Pinpoint the cell where the given text exists, returning its (X, Y) midpoint coordinate. 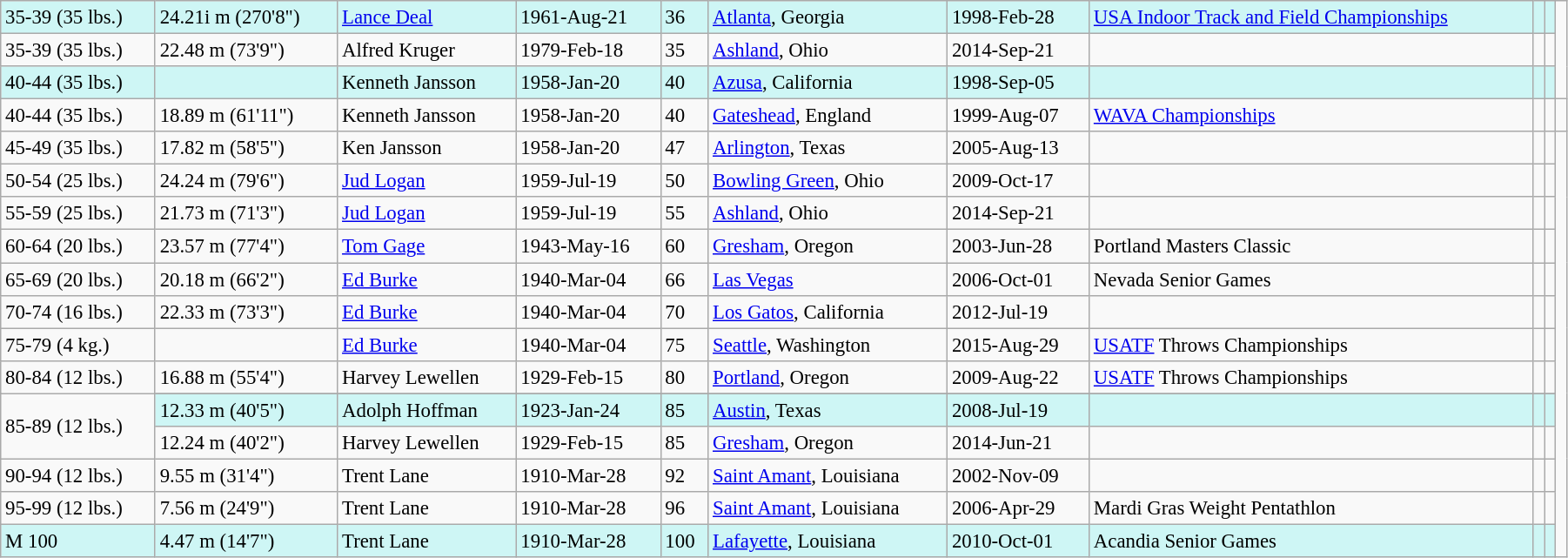
75-79 (4 kg.) (78, 345)
55 (684, 213)
2014-Jun-21 (1018, 443)
Las Vegas (828, 279)
2010-Oct-01 (1018, 541)
Arlington, Texas (828, 148)
Mardi Gras Weight Pentathlon (1311, 508)
66 (684, 279)
60 (684, 246)
80-84 (12 lbs.) (78, 377)
95-99 (12 lbs.) (78, 508)
Atlanta, Georgia (828, 17)
21.73 m (71'3") (245, 213)
50 (684, 181)
2009-Oct-17 (1018, 181)
17.82 m (58'5") (245, 148)
1998-Feb-28 (1018, 17)
16.88 m (55'4") (245, 377)
2005-Aug-13 (1018, 148)
Acandia Senior Games (1311, 541)
50-54 (25 lbs.) (78, 181)
Portland, Oregon (828, 377)
2008-Jul-19 (1018, 410)
20.18 m (66'2") (245, 279)
1979-Feb-18 (588, 50)
12.24 m (40'2") (245, 443)
Lance Deal (426, 17)
4.47 m (14'7") (245, 541)
1961-Aug-21 (588, 17)
1998-Sep-05 (1018, 83)
65-69 (20 lbs.) (78, 279)
45-49 (35 lbs.) (78, 148)
24.24 m (79'6") (245, 181)
Ken Jansson (426, 148)
22.48 m (73'9") (245, 50)
1943-May-16 (588, 246)
2012-Jul-19 (1018, 312)
1999-Aug-07 (1018, 116)
70 (684, 312)
Gateshead, England (828, 116)
Adolph Hoffman (426, 410)
75 (684, 345)
92 (684, 475)
18.89 m (61'11") (245, 116)
85-89 (12 lbs.) (78, 427)
M 100 (78, 541)
2006-Oct-01 (1018, 279)
Lafayette, Louisiana (828, 541)
USA Indoor Track and Field Championships (1311, 17)
Portland Masters Classic (1311, 246)
2006-Apr-29 (1018, 508)
2015-Aug-29 (1018, 345)
Austin, Texas (828, 410)
90-94 (12 lbs.) (78, 475)
12.33 m (40'5") (245, 410)
23.57 m (77'4") (245, 246)
Bowling Green, Ohio (828, 181)
Azusa, California (828, 83)
96 (684, 508)
Nevada Senior Games (1311, 279)
47 (684, 148)
2003-Jun-28 (1018, 246)
2002-Nov-09 (1018, 475)
Tom Gage (426, 246)
Alfred Kruger (426, 50)
70-74 (16 lbs.) (78, 312)
1923-Jan-24 (588, 410)
22.33 m (73'3") (245, 312)
100 (684, 541)
80 (684, 377)
36 (684, 17)
55-59 (25 lbs.) (78, 213)
35 (684, 50)
7.56 m (24'9") (245, 508)
60-64 (20 lbs.) (78, 246)
Los Gatos, California (828, 312)
9.55 m (31'4") (245, 475)
24.21i m (270'8") (245, 17)
Seattle, Washington (828, 345)
2009-Aug-22 (1018, 377)
WAVA Championships (1311, 116)
